Output the [X, Y] coordinate of the center of the cell containing the given text.  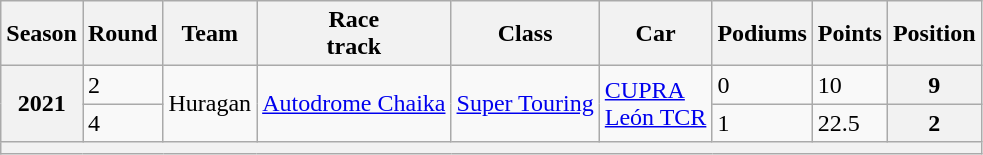
2021 [42, 104]
Team [210, 34]
Car [656, 34]
1 [762, 123]
22.5 [850, 123]
Huragan [210, 104]
Class [525, 34]
Points [850, 34]
Racetrack [354, 34]
9 [934, 85]
Podiums [762, 34]
Autodrome Chaika [354, 104]
Round [122, 34]
0 [762, 85]
Position [934, 34]
Season [42, 34]
4 [122, 123]
Super Touring [525, 104]
CUPRALeón TCR [656, 104]
10 [850, 85]
